Determine the [x, y] coordinate at the center of the cell enclosing the given text.  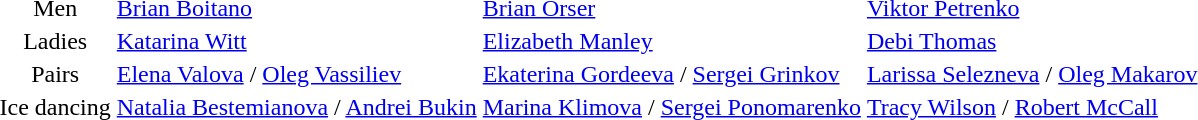
Elena Valova / Oleg Vassiliev [296, 74]
Ekaterina Gordeeva / Sergei Grinkov [672, 74]
Katarina Witt [296, 41]
Elizabeth Manley [672, 41]
